Locate the cell with the specified text and output its [x, y] center coordinate. 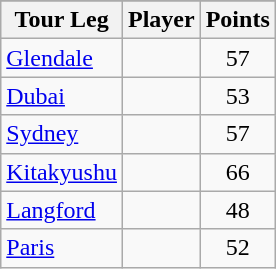
Sydney [62, 134]
52 [238, 248]
Tour Leg [62, 20]
Kitakyushu [62, 172]
Paris [62, 248]
Points [238, 20]
Glendale [62, 58]
48 [238, 210]
Langford [62, 210]
Player [161, 20]
53 [238, 96]
66 [238, 172]
Dubai [62, 96]
